Return (X, Y) of the center of cell containing provided text 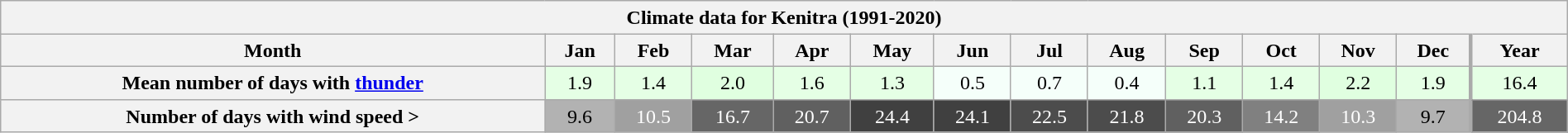
24.4 (892, 116)
2.2 (1358, 83)
204.8 (1518, 116)
Year (1518, 50)
10.3 (1358, 116)
1.1 (1204, 83)
24.1 (973, 116)
Month (273, 50)
Number of days with wind speed > (273, 116)
16.7 (733, 116)
Feb (653, 50)
May (892, 50)
16.4 (1518, 83)
9.7 (1434, 116)
Sep (1204, 50)
9.6 (581, 116)
10.5 (653, 116)
20.7 (812, 116)
Climate data for Kenitra (1991-2020) (784, 17)
0.7 (1049, 83)
0.4 (1126, 83)
14.2 (1282, 116)
Mar (733, 50)
Dec (1434, 50)
1.6 (812, 83)
Jul (1049, 50)
20.3 (1204, 116)
Mean number of days with thunder (273, 83)
Nov (1358, 50)
1.3 (892, 83)
Oct (1282, 50)
Apr (812, 50)
21.8 (1126, 116)
Jan (581, 50)
Jun (973, 50)
0.5 (973, 83)
Aug (1126, 50)
2.0 (733, 83)
22.5 (1049, 116)
